Identify which cell holds the provided text, then report its [X, Y] central coordinate. 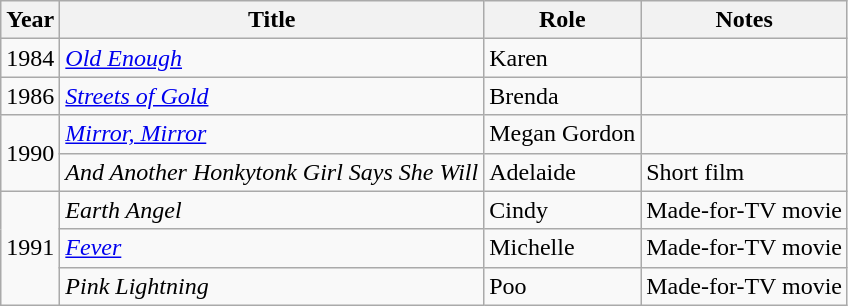
Megan Gordon [562, 134]
And Another Honkytonk Girl Says She Will [272, 172]
Short film [744, 172]
1990 [30, 153]
Adelaide [562, 172]
Pink Lightning [272, 286]
Cindy [562, 210]
Mirror, Mirror [272, 134]
Role [562, 20]
Streets of Gold [272, 96]
1984 [30, 58]
Karen [562, 58]
Notes [744, 20]
Year [30, 20]
Earth Angel [272, 210]
Michelle [562, 248]
Brenda [562, 96]
Fever [272, 248]
Title [272, 20]
1986 [30, 96]
Old Enough [272, 58]
1991 [30, 248]
Poo [562, 286]
